Provide the (x, y) coordinate of the cell's center where the given text is located.  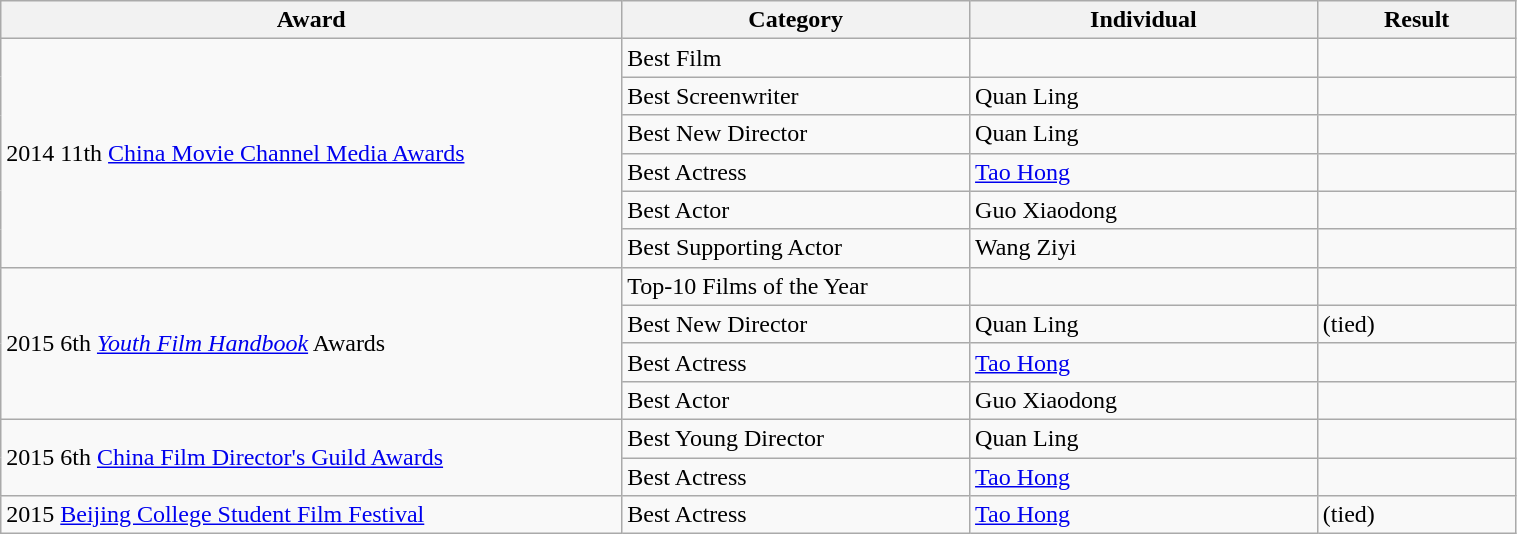
2014 11th China Movie Channel Media Awards (312, 153)
Best Screenwriter (796, 96)
Award (312, 20)
Best Film (796, 58)
Best Supporting Actor (796, 248)
Category (796, 20)
Individual (1144, 20)
Result (1416, 20)
2015 Beijing College Student Film Festival (312, 515)
Wang Ziyi (1144, 248)
2015 6th China Film Director's Guild Awards (312, 457)
Top-10 Films of the Year (796, 286)
Best Young Director (796, 438)
2015 6th Youth Film Handbook Awards (312, 343)
